Return (X, Y) of the center of cell containing provided text 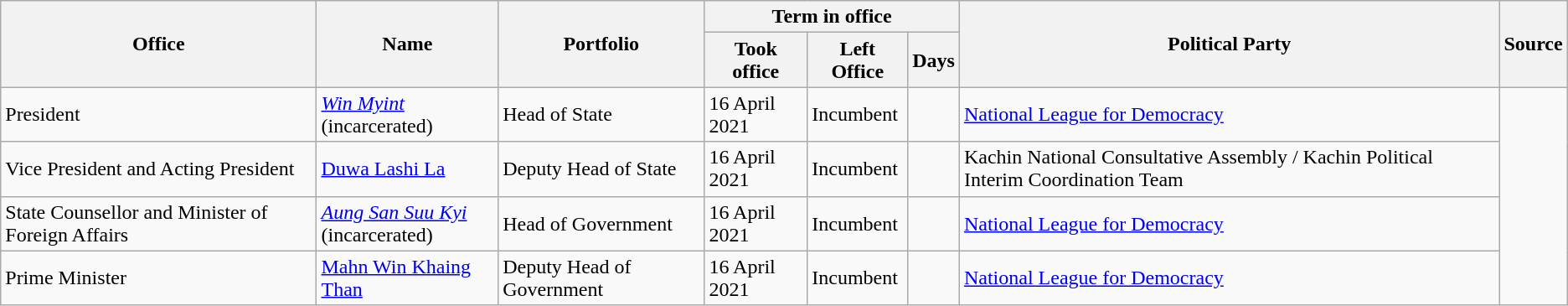
Vice President and Acting President (159, 169)
President (159, 114)
Aung San Suu Kyi(incarcerated) (407, 223)
Name (407, 44)
Kachin National Consultative Assembly / Kachin Political Interim Coordination Team (1229, 169)
Took office (756, 60)
Deputy Head of State (601, 169)
Office (159, 44)
Duwa Lashi La (407, 169)
Left Office (858, 60)
Mahn Win Khaing Than (407, 278)
Days (934, 60)
Prime Minister (159, 278)
Source (1533, 44)
Head of Government (601, 223)
Political Party (1229, 44)
Term in office (833, 17)
Deputy Head of Government (601, 278)
Head of State (601, 114)
Portfolio (601, 44)
Win Myint(incarcerated) (407, 114)
State Counsellor and Minister of Foreign Affairs (159, 223)
